Output the [x, y] coordinate of the center of the cell containing the given text.  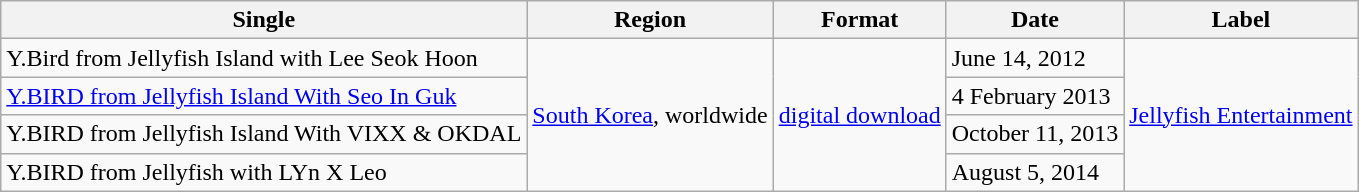
4 February 2013 [1034, 96]
Y.BIRD from Jellyfish Island With VIXX & OKDAL [264, 134]
Y.BIRD from Jellyfish Island With Seo In Guk [264, 96]
October 11, 2013 [1034, 134]
Region [650, 20]
August 5, 2014 [1034, 172]
Y.Bird from Jellyfish Island with Lee Seok Hoon [264, 58]
June 14, 2012 [1034, 58]
Jellyfish Entertainment [1241, 115]
Y.BIRD from Jellyfish with LYn X Leo [264, 172]
South Korea, worldwide [650, 115]
Date [1034, 20]
Format [860, 20]
digital download [860, 115]
Label [1241, 20]
Single [264, 20]
